Find where the given text appears and provide that cell's center as [X, Y] coordinate. 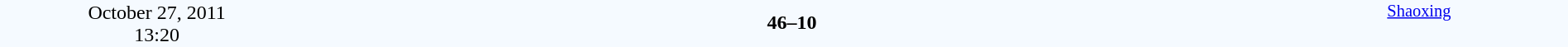
46–10 [791, 22]
Shaoxing [1419, 23]
October 27, 201113:20 [157, 23]
